Detect which cell encompasses the target text, then output its (x, y) center coordinate. 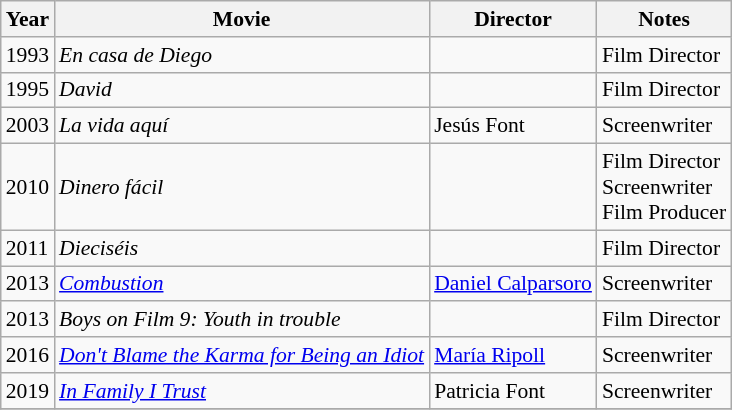
Dieciséis (242, 248)
Director (513, 19)
2011 (28, 248)
Movie (242, 19)
Patricia Font (513, 391)
Don't Blame the Karma for Being an Idiot (242, 355)
La vida aquí (242, 126)
2019 (28, 391)
Boys on Film 9: Youth in trouble (242, 320)
David (242, 90)
En casa de Diego (242, 55)
María Ripoll (513, 355)
Jesús Font (513, 126)
Combustion (242, 284)
Dinero fácil (242, 188)
1993 (28, 55)
2010 (28, 188)
2016 (28, 355)
Year (28, 19)
1995 (28, 90)
2003 (28, 126)
Daniel Calparsoro (513, 284)
In Family I Trust (242, 391)
Notes (664, 19)
Film DirectorScreenwriterFilm Producer (664, 188)
